Return the (X, Y) coordinate for the center point of the cell that contains the specified text.  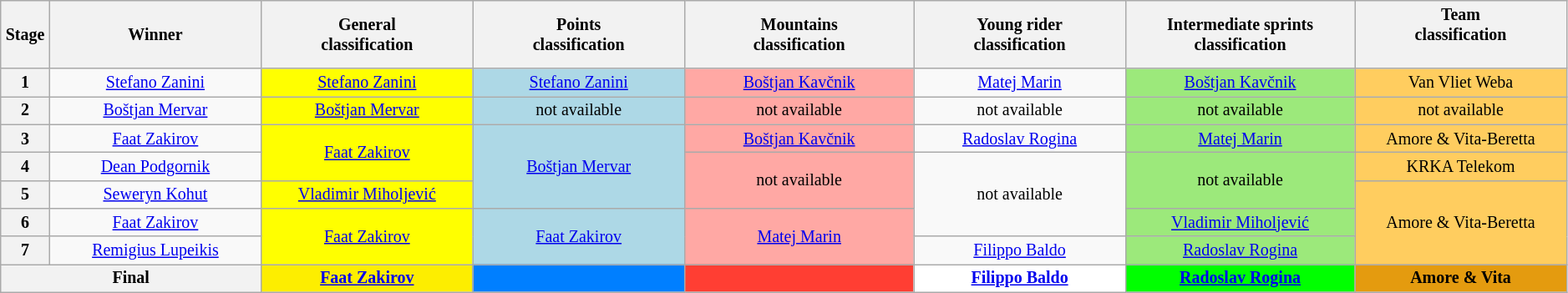
Amore & Vita (1460, 279)
Remigius Lupeikis (155, 250)
Mountainsclassification (799, 35)
6 (25, 222)
4 (25, 167)
Young riderclassification (1019, 35)
2 (25, 110)
Stage (25, 35)
1 (25, 83)
3 (25, 139)
Seweryn Kohut (155, 194)
Teamclassification (1460, 35)
Generalclassification (368, 35)
5 (25, 194)
KRKA Telekom (1460, 167)
Dean Podgornik (155, 167)
Van Vliet Weba (1460, 83)
Winner (155, 35)
Intermediate sprintsclassification (1240, 35)
7 (25, 250)
Pointsclassification (578, 35)
Final (131, 279)
